Extract the (X, Y) coordinate from the center of the cell holding the provided text.  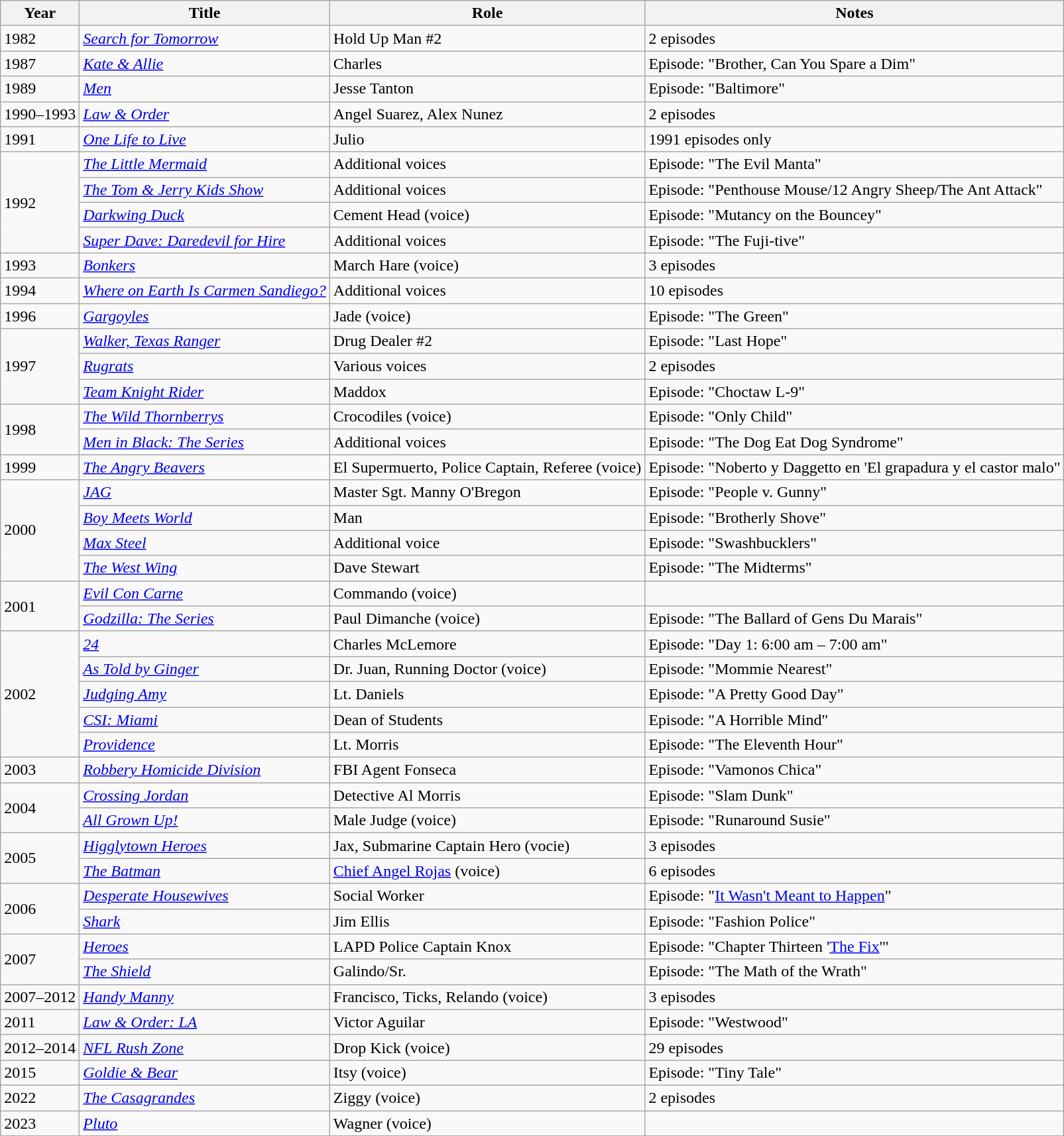
Jade (voice) (487, 316)
2023 (40, 1123)
Year (40, 13)
1999 (40, 467)
Evil Con Carne (204, 593)
Hold Up Man #2 (487, 38)
1994 (40, 290)
1989 (40, 89)
Episode: "Last Hope" (855, 341)
Victor Aguilar (487, 1022)
Jax, Submarine Captain Hero (vocie) (487, 846)
FBI Agent Fonseca (487, 770)
Dean of Students (487, 719)
Goldie & Bear (204, 1072)
Detective Al Morris (487, 795)
Crossing Jordan (204, 795)
1987 (40, 64)
Francisco, Ticks, Relando (voice) (487, 997)
1982 (40, 38)
Episode: "The Evil Manta" (855, 164)
Male Judge (voice) (487, 821)
Crocodiles (voice) (487, 417)
2015 (40, 1072)
The Casagrandes (204, 1098)
Max Steel (204, 543)
Episode: "Brother, Can You Spare a Dim" (855, 64)
2006 (40, 909)
JAG (204, 492)
Higglytown Heroes (204, 846)
Darkwing Duck (204, 215)
Lt. Morris (487, 745)
Additional voice (487, 543)
March Hare (voice) (487, 265)
Walker, Texas Ranger (204, 341)
1992 (40, 202)
Episode: "Brotherly Shove" (855, 518)
10 episodes (855, 290)
Episode: "The Dog Eat Dog Syndrome" (855, 442)
Godzilla: The Series (204, 618)
Episode: "Slam Dunk" (855, 795)
1998 (40, 429)
2011 (40, 1022)
Handy Manny (204, 997)
Maddox (487, 392)
Episode: "It Wasn't Meant to Happen" (855, 896)
Dr. Juan, Running Doctor (voice) (487, 669)
Episode: "Swashbucklers" (855, 543)
Robbery Homicide Division (204, 770)
The Tom & Jerry Kids Show (204, 190)
Lt. Daniels (487, 694)
Where on Earth Is Carmen Sandiego? (204, 290)
1997 (40, 367)
Episode: "Chapter Thirteen 'The Fix'" (855, 946)
Various voices (487, 367)
Episode: "The Eleventh Hour" (855, 745)
2002 (40, 694)
2022 (40, 1098)
Episode: "People v. Gunny" (855, 492)
Episode: "The Green" (855, 316)
Men in Black: The Series (204, 442)
Julio (487, 139)
29 episodes (855, 1047)
The Shield (204, 972)
1991 episodes only (855, 139)
Men (204, 89)
Commando (voice) (487, 593)
Search for Tomorrow (204, 38)
Bonkers (204, 265)
Jesse Tanton (487, 89)
Episode: "The Math of the Wrath" (855, 972)
Galindo/Sr. (487, 972)
Chief Angel Rojas (voice) (487, 871)
Shark (204, 921)
Episode: "Day 1: 6:00 am – 7:00 am" (855, 644)
Episode: "Mutancy on the Bouncey" (855, 215)
Providence (204, 745)
Jim Ellis (487, 921)
Team Knight Rider (204, 392)
Man (487, 518)
Master Sgt. Manny O'Bregon (487, 492)
All Grown Up! (204, 821)
2005 (40, 858)
Charles (487, 64)
The West Wing (204, 568)
1990–1993 (40, 114)
Episode: "Penthouse Mouse/12 Angry Sheep/The Ant Attack" (855, 190)
Wagner (voice) (487, 1123)
Episode: "Only Child" (855, 417)
Drug Dealer #2 (487, 341)
Episode: "Runaround Susie" (855, 821)
The Batman (204, 871)
Social Worker (487, 896)
Paul Dimanche (voice) (487, 618)
Ziggy (voice) (487, 1098)
1996 (40, 316)
Law & Order: LA (204, 1022)
Law & Order (204, 114)
Gargoyles (204, 316)
Episode: "A Pretty Good Day" (855, 694)
Judging Amy (204, 694)
2003 (40, 770)
Heroes (204, 946)
Episode: "Mommie Nearest" (855, 669)
One Life to Live (204, 139)
Episode: "The Fuji-tive" (855, 240)
Angel Suarez, Alex Nunez (487, 114)
Episode: "Fashion Police" (855, 921)
Episode: "Baltimore" (855, 89)
Cement Head (voice) (487, 215)
Notes (855, 13)
Boy Meets World (204, 518)
2001 (40, 606)
Episode: "The Midterms" (855, 568)
CSI: Miami (204, 719)
2000 (40, 530)
1991 (40, 139)
6 episodes (855, 871)
Itsy (voice) (487, 1072)
Rugrats (204, 367)
Desperate Housewives (204, 896)
2007–2012 (40, 997)
1993 (40, 265)
Episode: "Noberto y Daggetto en 'El grapadura y el castor malo" (855, 467)
El Supermuerto, Police Captain, Referee (voice) (487, 467)
The Little Mermaid (204, 164)
The Angry Beavers (204, 467)
Episode: "The Ballard of Gens Du Marais" (855, 618)
Episode: "Westwood" (855, 1022)
Dave Stewart (487, 568)
Episode: "Tiny Tale" (855, 1072)
Role (487, 13)
2004 (40, 808)
24 (204, 644)
2012–2014 (40, 1047)
Episode: "Vamonos Chica" (855, 770)
LAPD Police Captain Knox (487, 946)
Drop Kick (voice) (487, 1047)
Super Dave: Daredevil for Hire (204, 240)
Episode: "A Horrible Mind" (855, 719)
NFL Rush Zone (204, 1047)
Charles McLemore (487, 644)
Pluto (204, 1123)
Title (204, 13)
As Told by Ginger (204, 669)
Kate & Allie (204, 64)
The Wild Thornberrys (204, 417)
Episode: "Choctaw L-9" (855, 392)
2007 (40, 959)
